Locate the cell with the specified text and output its [X, Y] center coordinate. 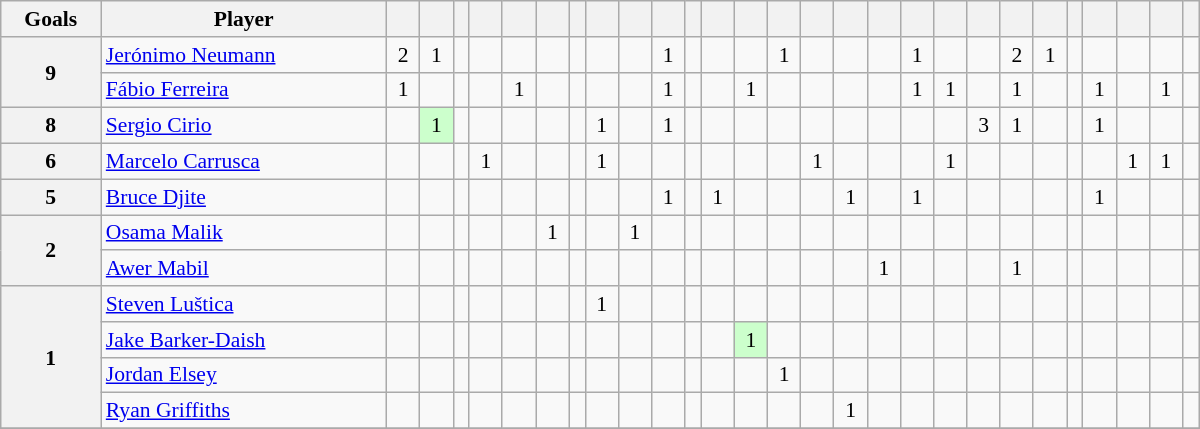
Jordan Elsey [244, 375]
Marcelo Carrusca [244, 162]
6 [51, 162]
Sergio Cirio [244, 126]
8 [51, 126]
9 [51, 72]
5 [51, 197]
Goals [51, 19]
Player [244, 19]
Fábio Ferreira [244, 90]
Ryan Griffiths [244, 411]
Awer Mabil [244, 269]
Jerónimo Neumann [244, 55]
Jake Barker-Daish [244, 340]
Bruce Djite [244, 197]
Steven Luštica [244, 304]
Osama Malik [244, 233]
3 [984, 126]
